Pinpoint the cell where the given text exists, returning its [X, Y] midpoint coordinate. 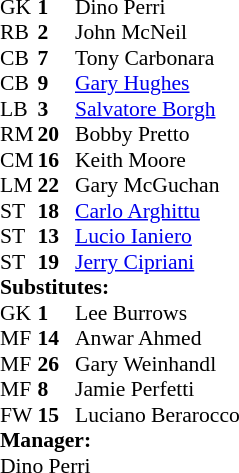
2 [57, 33]
7 [57, 58]
RM [19, 135]
18 [57, 211]
16 [57, 160]
CM [19, 160]
22 [57, 185]
8 [57, 389]
1 [57, 313]
14 [57, 339]
FW [19, 415]
9 [57, 83]
26 [57, 364]
15 [57, 415]
20 [57, 135]
19 [57, 262]
RB [19, 33]
LM [19, 185]
13 [57, 237]
LB [19, 109]
3 [57, 109]
GK [19, 313]
